Return [X, Y] of the center of cell containing provided text 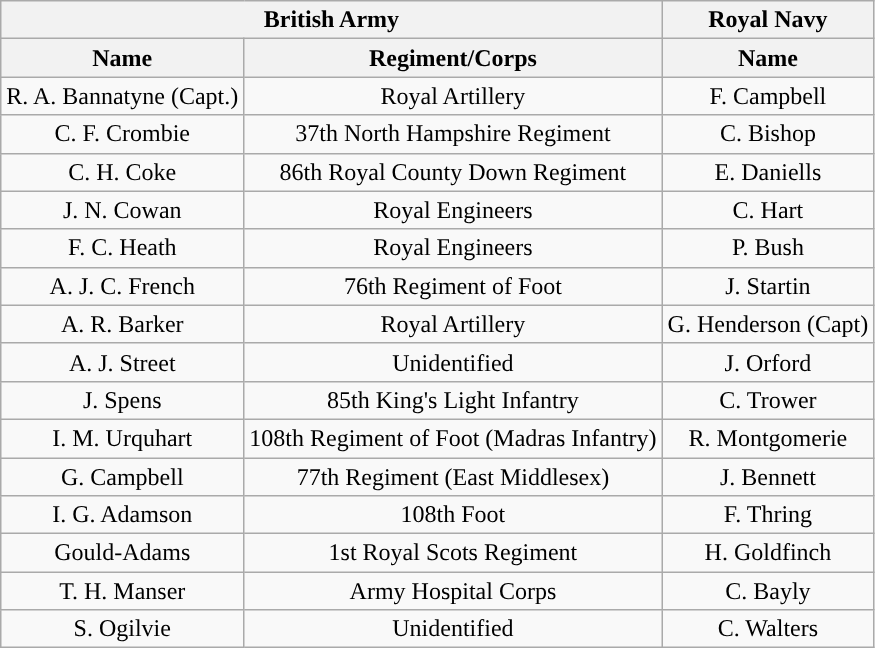
F. Thring [768, 515]
C. Walters [768, 629]
108th Foot [453, 515]
C. H. Coke [122, 172]
A. J. Street [122, 362]
R. Montgomerie [768, 438]
76th Regiment of Foot [453, 286]
C. Bishop [768, 134]
A. R. Barker [122, 324]
T. H. Manser [122, 591]
F. Campbell [768, 96]
E. Daniells [768, 172]
J. Orford [768, 362]
R. A. Bannatyne (Capt.) [122, 96]
Regiment/Corps [453, 58]
S. Ogilvie [122, 629]
J. Startin [768, 286]
1st Royal Scots Regiment [453, 553]
85th King's Light Infantry [453, 400]
77th Regiment (East Middlesex) [453, 477]
108th Regiment of Foot (Madras Infantry) [453, 438]
G. Campbell [122, 477]
C. F. Crombie [122, 134]
C. Trower [768, 400]
J. N. Cowan [122, 210]
F. C. Heath [122, 248]
I. M. Urquhart [122, 438]
Gould-Adams [122, 553]
J. Spens [122, 400]
J. Bennett [768, 477]
A. J. C. French [122, 286]
86th Royal County Down Regiment [453, 172]
British Army [332, 20]
C. Hart [768, 210]
G. Henderson (Capt) [768, 324]
37th North Hampshire Regiment [453, 134]
C. Bayly [768, 591]
I. G. Adamson [122, 515]
Army Hospital Corps [453, 591]
H. Goldfinch [768, 553]
P. Bush [768, 248]
Royal Navy [768, 20]
